Identify which cell holds the provided text, then report its [X, Y] central coordinate. 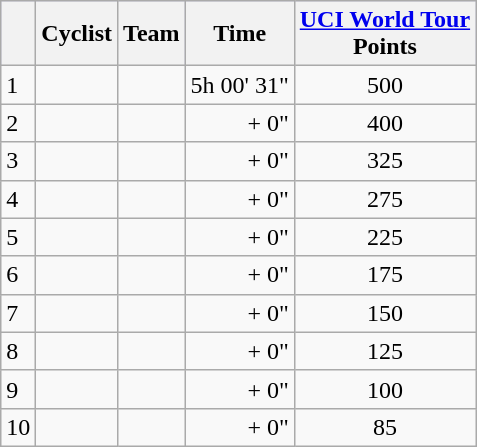
9 [18, 389]
4 [18, 199]
2 [18, 123]
8 [18, 351]
Cyclist [77, 34]
1 [18, 85]
125 [384, 351]
175 [384, 275]
Time [240, 34]
6 [18, 275]
85 [384, 427]
5h 00' 31" [240, 85]
500 [384, 85]
225 [384, 237]
275 [384, 199]
150 [384, 313]
UCI World TourPoints [384, 34]
5 [18, 237]
325 [384, 161]
Team [152, 34]
7 [18, 313]
400 [384, 123]
100 [384, 389]
10 [18, 427]
3 [18, 161]
